Return the [x, y] coordinate for the center point of the cell that contains the specified text.  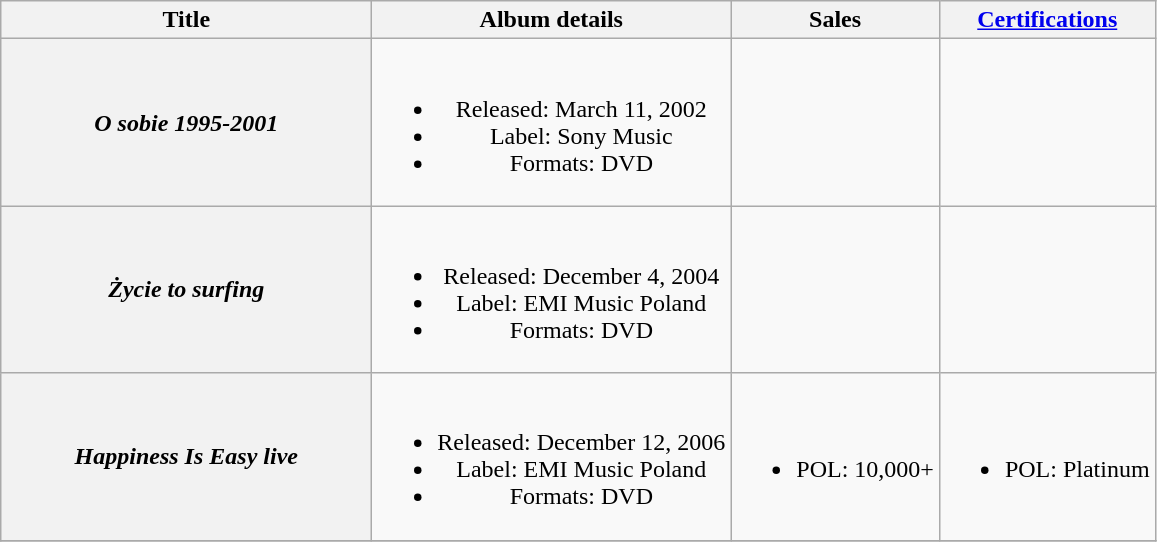
Sales [836, 20]
Released: December 12, 2006Label: EMI Music PolandFormats: DVD [552, 456]
O sobie 1995-2001 [186, 122]
Happiness Is Easy live [186, 456]
Title [186, 20]
Album details [552, 20]
Życie to surfing [186, 290]
Released: March 11, 2002Label: Sony MusicFormats: DVD [552, 122]
Certifications [1047, 20]
POL: Platinum [1047, 456]
Released: December 4, 2004Label: EMI Music PolandFormats: DVD [552, 290]
POL: 10,000+ [836, 456]
